From the cell containing the given text, extract its center point as (x, y) coordinate. 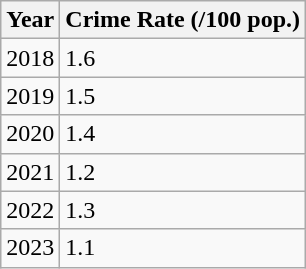
2019 (30, 96)
1.6 (183, 58)
2022 (30, 210)
1.1 (183, 248)
Year (30, 20)
1.3 (183, 210)
1.2 (183, 172)
2018 (30, 58)
2023 (30, 248)
Crime Rate (/100 pop.) (183, 20)
2020 (30, 134)
2021 (30, 172)
1.4 (183, 134)
1.5 (183, 96)
